Detect which cell encompasses the target text, then output its (X, Y) center coordinate. 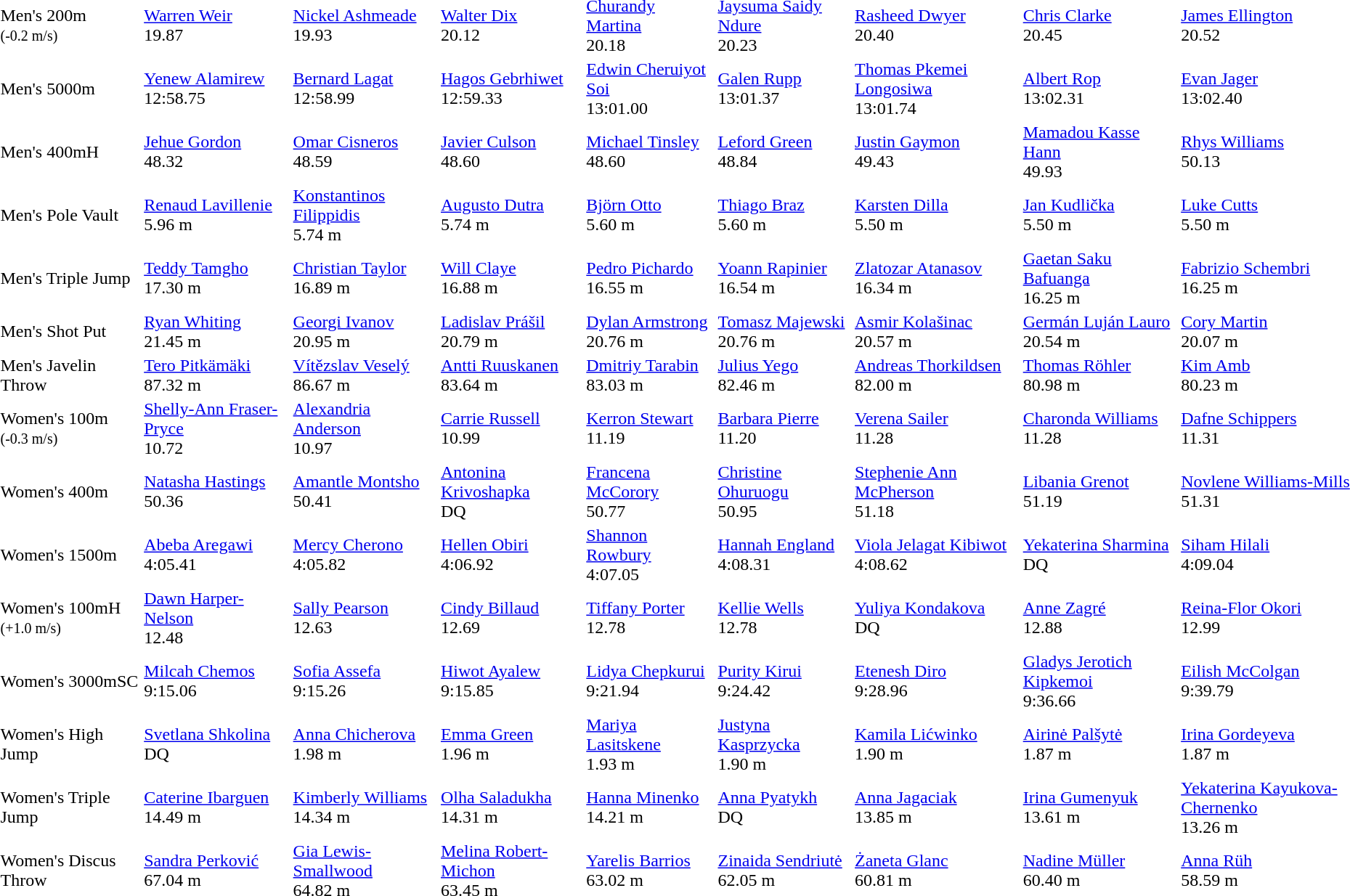
Hiwot Ayalew 9:15.85 (511, 681)
Natasha Hastings 50.36 (216, 492)
Etenesh Diro 9:28.96 (937, 681)
Stephenie Ann McPherson 51.18 (937, 492)
Shannon Rowbury 4:07.05 (650, 555)
Caterine Ibarguen 14.49 m (216, 807)
Vítězslav Veselý 86.67 m (365, 375)
Verena Sailer 11.28 (937, 428)
Pedro Pichardo 16.55 m (650, 278)
Jehue Gordon 48.32 (216, 152)
Hanna Minenko 14.21 m (650, 807)
Anna Chicherova 1.98 m (365, 744)
Thomas Röhler 80.98 m (1099, 375)
Albert Rop 13:02.31 (1099, 89)
Svetlana Shkolina DQ (216, 744)
Emma Green 1.96 m (511, 744)
Thomas Pkemei Longosiwa 13:01.74 (937, 89)
Asmir Kolašinac 20.57 m (937, 331)
Julius Yego 82.46 m (784, 375)
Alexandria Anderson 10.97 (365, 428)
Georgi Ivanov 20.95 m (365, 331)
Yoann Rapinier 16.54 m (784, 278)
Javier Culson 48.60 (511, 152)
Antonina Krivoshapka DQ (511, 492)
Dawn Harper-Nelson 12.48 (216, 618)
Hagos Gebrhiwet 12:59.33 (511, 89)
Dylan Armstrong 20.76 m (650, 331)
Zlatozar Atanasov 16.34 m (937, 278)
Hannah England 4:08.31 (784, 555)
Lidya Chepkurui 9:21.94 (650, 681)
Tomasz Majewski 20.76 m (784, 331)
Christian Taylor 16.89 m (365, 278)
Jan Kudlička 5.50 m (1099, 215)
Hellen Obiri 4:06.92 (511, 555)
Gladys Jerotich Kipkemoi 9:36.66 (1099, 681)
Mariya Lasitskene 1.93 m (650, 744)
Germán Luján Lauro 20.54 m (1099, 331)
Abeba Aregawi 4:05.41 (216, 555)
Purity Kirui 9:24.42 (784, 681)
Carrie Russell 10.99 (511, 428)
Bernard Lagat 12:58.99 (365, 89)
Anne Zagré 12.88 (1099, 618)
Thiago Braz 5.60 m (784, 215)
Sally Pearson 12.63 (365, 618)
Justyna Kasprzycka 1.90 m (784, 744)
Kamila Lićwinko 1.90 m (937, 744)
Christine Ohuruogu 50.95 (784, 492)
Amantle Montsho 50.41 (365, 492)
Will Claye 16.88 m (511, 278)
Edwin Cheruiyot Soi 13:01.00 (650, 89)
Galen Rupp 13:01.37 (784, 89)
Kimberly Williams 14.34 m (365, 807)
Charonda Williams 11.28 (1099, 428)
Kerron Stewart 11.19 (650, 428)
Björn Otto 5.60 m (650, 215)
Mamadou Kasse Hann 49.93 (1099, 152)
Antti Ruuskanen 83.64 m (511, 375)
Karsten Dilla 5.50 m (937, 215)
Ladislav Prášil 20.79 m (511, 331)
Gaetan Saku Bafuanga 16.25 m (1099, 278)
Viola Jelagat Kibiwot 4:08.62 (937, 555)
Sofia Assefa 9:15.26 (365, 681)
Anna Jagaciak 13.85 m (937, 807)
Yenew Alamirew 12:58.75 (216, 89)
Leford Green 48.84 (784, 152)
Anna Pyatykh DQ (784, 807)
Teddy Tamgho 17.30 m (216, 278)
Francena McCorory 50.77 (650, 492)
Yekaterina Sharmina DQ (1099, 555)
Omar Cisneros 48.59 (365, 152)
Shelly-Ann Fraser-Pryce 10.72 (216, 428)
Konstantinos Filippidis 5.74 m (365, 215)
Ryan Whiting 21.45 m (216, 331)
Andreas Thorkildsen 82.00 m (937, 375)
Renaud Lavillenie 5.96 m (216, 215)
Augusto Dutra 5.74 m (511, 215)
Irina Gumenyuk 13.61 m (1099, 807)
Milcah Chemos 9:15.06 (216, 681)
Tero Pitkämäki 87.32 m (216, 375)
Dmitriy Tarabin 83.03 m (650, 375)
Yuliya Kondakova DQ (937, 618)
Cindy Billaud 12.69 (511, 618)
Libania Grenot 51.19 (1099, 492)
Airinė Palšytė 1.87 m (1099, 744)
Justin Gaymon 49.43 (937, 152)
Michael Tinsley 48.60 (650, 152)
Olha Saladukha 14.31 m (511, 807)
Kellie Wells 12.78 (784, 618)
Tiffany Porter 12.78 (650, 618)
Mercy Cherono 4:05.82 (365, 555)
Barbara Pierre 11.20 (784, 428)
